Locate the cell with the specified text and output its (x, y) center coordinate. 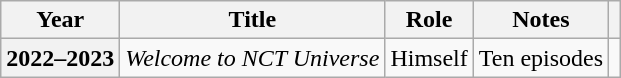
Year (60, 20)
2022–2023 (60, 58)
Notes (540, 20)
Himself (429, 58)
Role (429, 20)
Welcome to NCT Universe (252, 58)
Title (252, 20)
Ten episodes (540, 58)
